Output the [X, Y] coordinate of the center of the cell containing the given text.  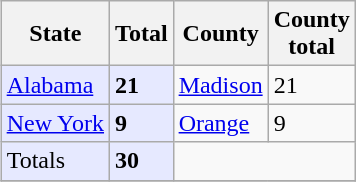
30 [142, 161]
Alabama [55, 85]
Orange [220, 123]
State [55, 34]
New York [55, 123]
Madison [220, 85]
County [220, 34]
Total [142, 34]
Countytotal [312, 34]
Totals [55, 161]
